Capture the cell that displays the provided text and extract its (X, Y) central coordinate. 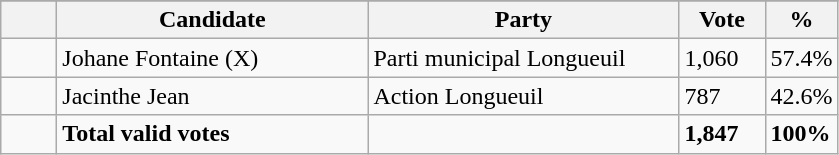
1,060 (722, 58)
57.4% (802, 58)
% (802, 20)
100% (802, 134)
42.6% (802, 96)
Candidate (212, 20)
787 (722, 96)
1,847 (722, 134)
Total valid votes (212, 134)
Parti municipal Longueuil (524, 58)
Party (524, 20)
Vote (722, 20)
Action Longueuil (524, 96)
Jacinthe Jean (212, 96)
Johane Fontaine (X) (212, 58)
